Search for the cell housing the specified text and yield its [x, y] center coordinate. 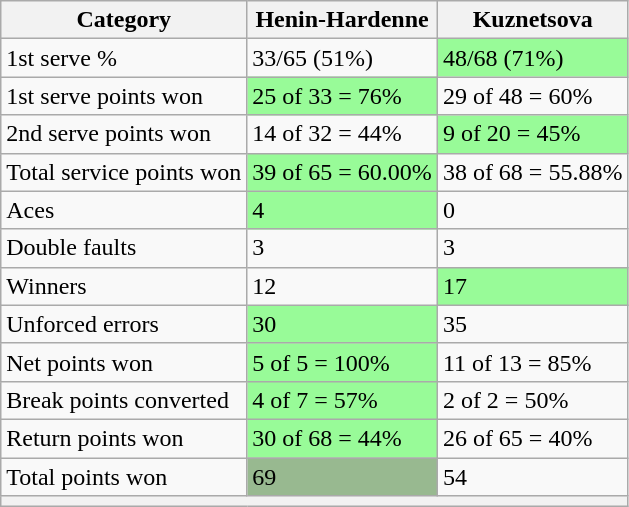
Net points won [124, 362]
Henin-Hardenne [342, 20]
Category [124, 20]
30 of 68 = 44% [342, 438]
5 of 5 = 100% [342, 362]
0 [532, 210]
39 of 65 = 60.00% [342, 172]
54 [532, 477]
14 of 32 = 44% [342, 134]
4 [342, 210]
4 of 7 = 57% [342, 400]
Kuznetsova [532, 20]
12 [342, 286]
48/68 (71%) [532, 58]
69 [342, 477]
1st serve points won [124, 96]
11 of 13 = 85% [532, 362]
9 of 20 = 45% [532, 134]
38 of 68 = 55.88% [532, 172]
26 of 65 = 40% [532, 438]
Winners [124, 286]
Total points won [124, 477]
30 [342, 324]
Return points won [124, 438]
Aces [124, 210]
2nd serve points won [124, 134]
25 of 33 = 76% [342, 96]
35 [532, 324]
17 [532, 286]
Double faults [124, 248]
Break points converted [124, 400]
33/65 (51%) [342, 58]
29 of 48 = 60% [532, 96]
Unforced errors [124, 324]
1st serve % [124, 58]
Total service points won [124, 172]
2 of 2 = 50% [532, 400]
